Provide the (x, y) coordinate of the cell's center where the given text is located.  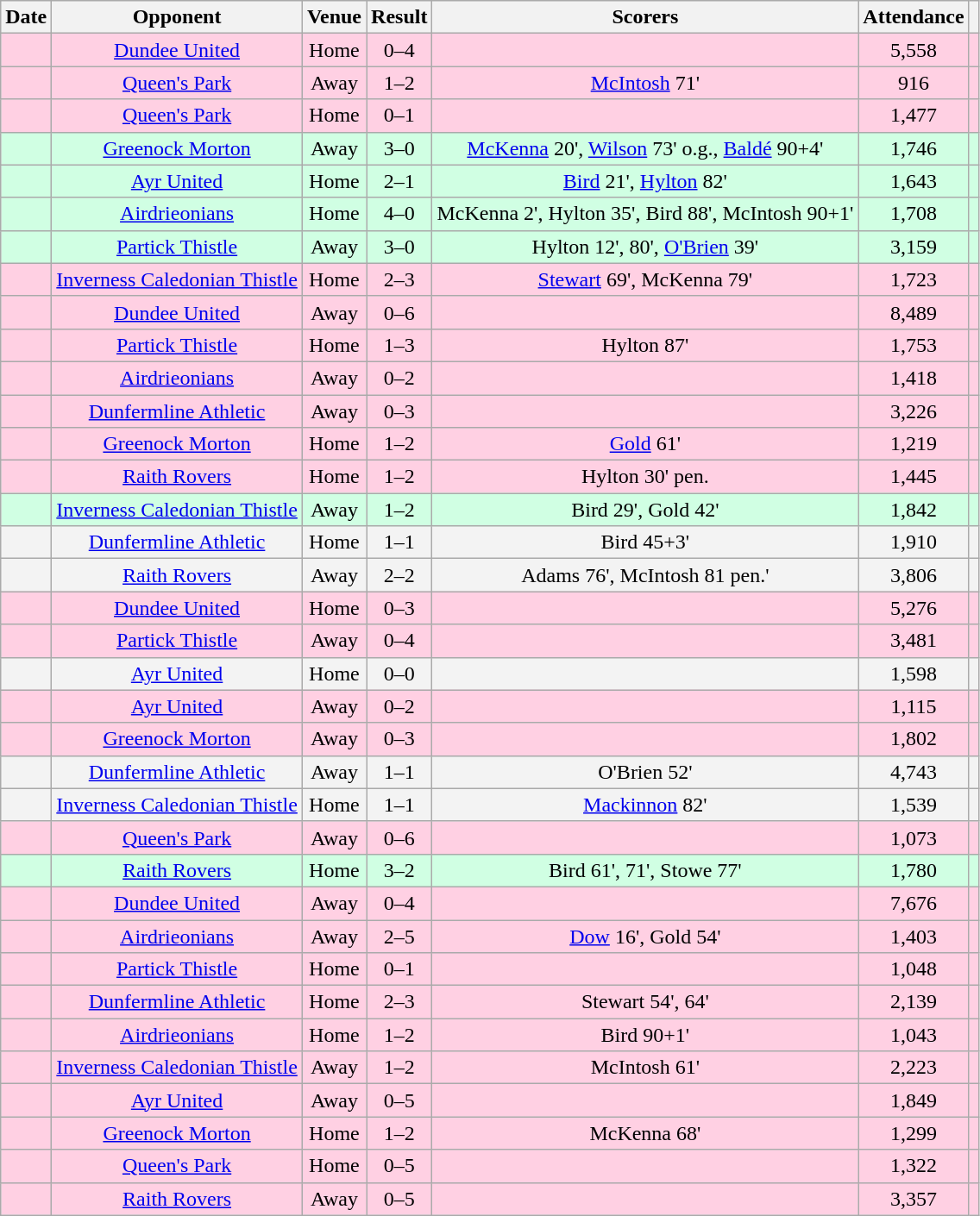
Bird 29', Gold 42' (645, 510)
1,539 (914, 805)
1,842 (914, 510)
1,849 (914, 1100)
Bird 21', Hylton 82' (645, 181)
1,780 (914, 870)
1,723 (914, 279)
2–1 (399, 181)
1,403 (914, 936)
1,598 (914, 674)
McKenna 68' (645, 1133)
1,802 (914, 739)
Attendance (914, 17)
Gold 61' (645, 444)
1,910 (914, 542)
Hylton 30' pen. (645, 477)
Dow 16', Gold 54' (645, 936)
1,299 (914, 1133)
Stewart 69', McKenna 79' (645, 279)
Scorers (645, 17)
1,322 (914, 1166)
3,226 (914, 411)
3,481 (914, 641)
5,276 (914, 608)
Opponent (178, 17)
1,477 (914, 116)
2–5 (399, 936)
Hylton 87' (645, 345)
1,753 (914, 345)
1,708 (914, 214)
O'Brien 52' (645, 772)
2,223 (914, 1068)
1,073 (914, 837)
Date (26, 17)
Adams 76', McIntosh 81 pen.' (645, 575)
2,139 (914, 1002)
McIntosh 61' (645, 1068)
8,489 (914, 312)
Bird 90+1' (645, 1035)
1,048 (914, 969)
4–0 (399, 214)
3,357 (914, 1199)
0–0 (399, 674)
1–3 (399, 345)
1,643 (914, 181)
Bird 45+3' (645, 542)
1,043 (914, 1035)
2–2 (399, 575)
Mackinnon 82' (645, 805)
Hylton 12', 80', O'Brien 39' (645, 247)
1,445 (914, 477)
McKenna 2', Hylton 35', Bird 88', McIntosh 90+1' (645, 214)
Bird 61', 71', Stowe 77' (645, 870)
1,746 (914, 148)
Venue (334, 17)
3–2 (399, 870)
7,676 (914, 903)
4,743 (914, 772)
1,418 (914, 378)
1,219 (914, 444)
916 (914, 83)
3,806 (914, 575)
1,115 (914, 706)
Stewart 54', 64' (645, 1002)
5,558 (914, 50)
McKenna 20', Wilson 73' o.g., Baldé 90+4' (645, 148)
Result (399, 17)
3,159 (914, 247)
McIntosh 71' (645, 83)
